Return the [x, y] coordinate for the center point of the cell that contains the specified text.  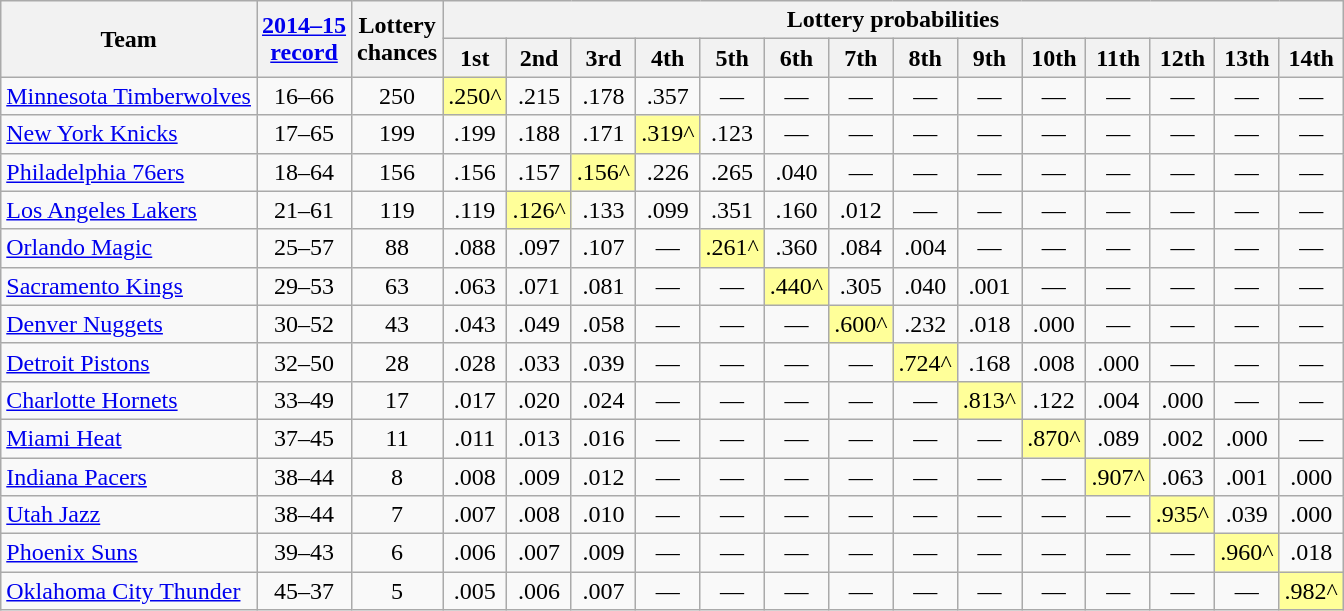
.020 [539, 400]
.133 [603, 210]
Philadelphia 76ers [129, 172]
.960^ [1247, 553]
Miami Heat [129, 438]
.351 [732, 210]
13th [1247, 58]
Lotterychances [398, 39]
17 [398, 400]
Indiana Pacers [129, 477]
39–43 [304, 553]
.226 [668, 172]
28 [398, 362]
11th [1118, 58]
.107 [603, 248]
18–64 [304, 172]
43 [398, 324]
14th [1311, 58]
Denver Nuggets [129, 324]
17–65 [304, 134]
.357 [668, 96]
7 [398, 515]
Detroit Pistons [129, 362]
.119 [475, 210]
Oklahoma City Thunder [129, 591]
.058 [603, 324]
2nd [539, 58]
Team [129, 39]
250 [398, 96]
.081 [603, 286]
.123 [732, 134]
.156 [475, 172]
199 [398, 134]
.028 [475, 362]
.097 [539, 248]
Lottery probabilities [894, 20]
.440^ [796, 286]
6 [398, 553]
.126^ [539, 210]
.250^ [475, 96]
.935^ [1182, 515]
.122 [1054, 400]
12th [1182, 58]
156 [398, 172]
6th [796, 58]
.017 [475, 400]
Charlotte Hornets [129, 400]
30–52 [304, 324]
.232 [925, 324]
.156^ [603, 172]
.033 [539, 362]
5th [732, 58]
New York Knicks [129, 134]
.160 [796, 210]
21–61 [304, 210]
.013 [539, 438]
8 [398, 477]
.870^ [1054, 438]
25–57 [304, 248]
5 [398, 591]
29–53 [304, 286]
10th [1054, 58]
.071 [539, 286]
11 [398, 438]
.199 [475, 134]
.157 [539, 172]
.011 [475, 438]
16–66 [304, 96]
.168 [989, 362]
.171 [603, 134]
.099 [668, 210]
.002 [1182, 438]
.982^ [1311, 591]
.024 [603, 400]
.084 [861, 248]
7th [861, 58]
.360 [796, 248]
.600^ [861, 324]
63 [398, 286]
37–45 [304, 438]
88 [398, 248]
.188 [539, 134]
.724^ [925, 362]
.319^ [668, 134]
8th [925, 58]
Utah Jazz [129, 515]
.016 [603, 438]
Minnesota Timberwolves [129, 96]
1st [475, 58]
32–50 [304, 362]
119 [398, 210]
.010 [603, 515]
4th [668, 58]
.907^ [1118, 477]
45–37 [304, 591]
Sacramento Kings [129, 286]
9th [989, 58]
.049 [539, 324]
.088 [475, 248]
Los Angeles Lakers [129, 210]
.261^ [732, 248]
Orlando Magic [129, 248]
.305 [861, 286]
.005 [475, 591]
Phoenix Suns [129, 553]
33–49 [304, 400]
.265 [732, 172]
.215 [539, 96]
3rd [603, 58]
.813^ [989, 400]
2014–15record [304, 39]
.089 [1118, 438]
.178 [603, 96]
.043 [475, 324]
